Identify which cell holds the provided text, then report its [x, y] central coordinate. 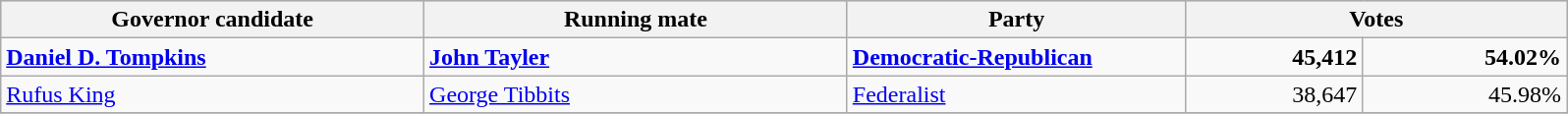
Rufus King [212, 94]
Party [1016, 20]
Daniel D. Tompkins [212, 57]
Governor candidate [212, 20]
Running mate [637, 20]
John Tayler [637, 57]
38,647 [1274, 94]
Democratic-Republican [1016, 57]
54.02% [1465, 57]
George Tibbits [637, 94]
Federalist [1016, 94]
45.98% [1465, 94]
45,412 [1274, 57]
Votes [1376, 20]
